Detect which cell encompasses the target text, then output its [x, y] center coordinate. 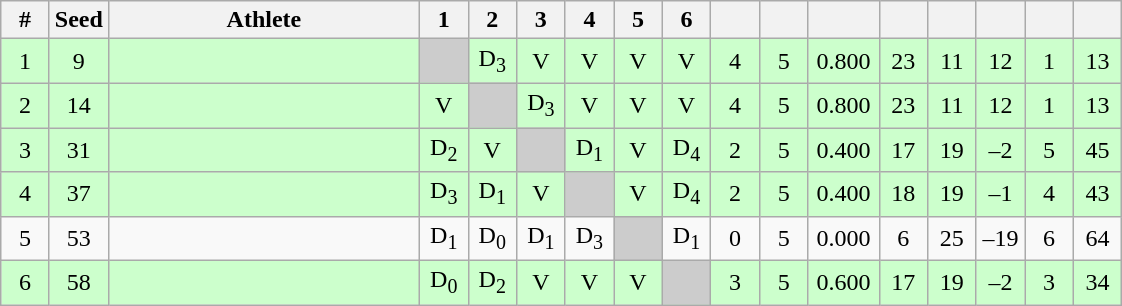
64 [1098, 238]
14 [78, 105]
58 [78, 283]
45 [1098, 150]
25 [952, 238]
–19 [1000, 238]
9 [78, 61]
31 [78, 150]
0.000 [844, 238]
0 [736, 238]
Athlete [264, 20]
18 [904, 194]
# [26, 20]
–1 [1000, 194]
34 [1098, 283]
0.600 [844, 283]
43 [1098, 194]
37 [78, 194]
Seed [78, 20]
53 [78, 238]
